Provide the (x, y) coordinate of the cell's center where the given text is located.  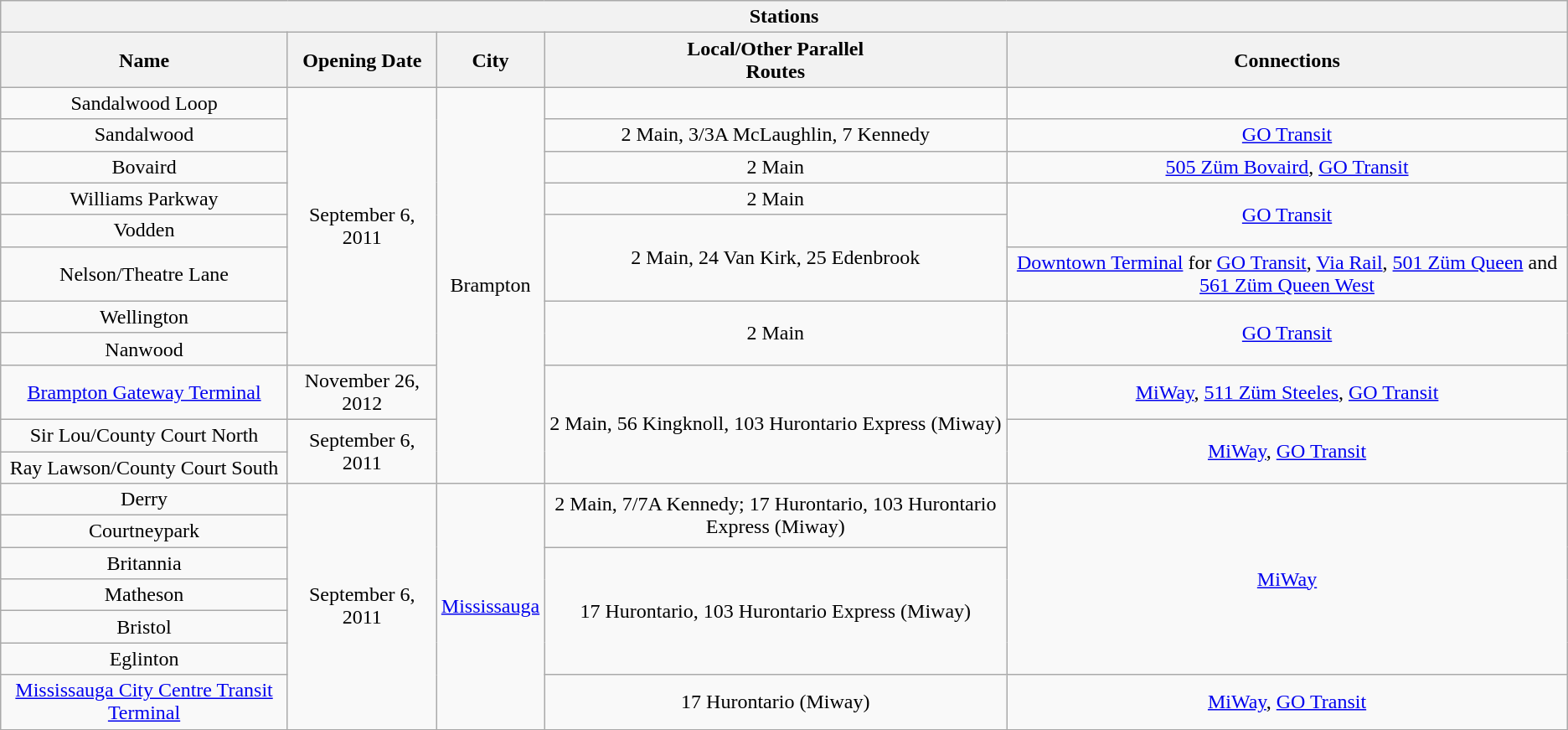
MiWay, 511 Züm Steeles, GO Transit (1287, 392)
Derry (144, 500)
Sandalwood Loop (144, 103)
505 Züm Bovaird, GO Transit (1287, 167)
Stations (784, 17)
Mississauga City Centre Transit Terminal (144, 702)
2 Main, 3/3A McLaughlin, 7 Kennedy (776, 135)
Eglinton (144, 659)
November 26, 2012 (362, 392)
Connections (1287, 60)
Downtown Terminal for GO Transit, Via Rail, 501 Züm Queen and 561 Züm Queen West (1287, 273)
Name (144, 60)
17 Hurontario, 103 Hurontario Express (Miway) (776, 611)
Matheson (144, 595)
Courtneypark (144, 531)
Sir Lou/County Court North (144, 435)
17 Hurontario (Miway) (776, 702)
Bovaird (144, 167)
Britannia (144, 563)
Mississauga (490, 607)
Sandalwood (144, 135)
Williams Parkway (144, 199)
2 Main, 56 Kingknoll, 103 Hurontario Express (Miway) (776, 424)
Nanwood (144, 349)
Vodden (144, 230)
2 Main, 24 Van Kirk, 25 Edenbrook (776, 258)
MiWay (1287, 579)
2 Main, 7/7A Kennedy; 17 Hurontario, 103 Hurontario Express (Miway) (776, 515)
Local/Other ParallelRoutes (776, 60)
Bristol (144, 627)
Wellington (144, 317)
Opening Date (362, 60)
Nelson/Theatre Lane (144, 273)
City (490, 60)
Brampton (490, 285)
Brampton Gateway Terminal (144, 392)
Ray Lawson/County Court South (144, 467)
